Return the [x, y] coordinate for the center point of the cell that contains the specified text.  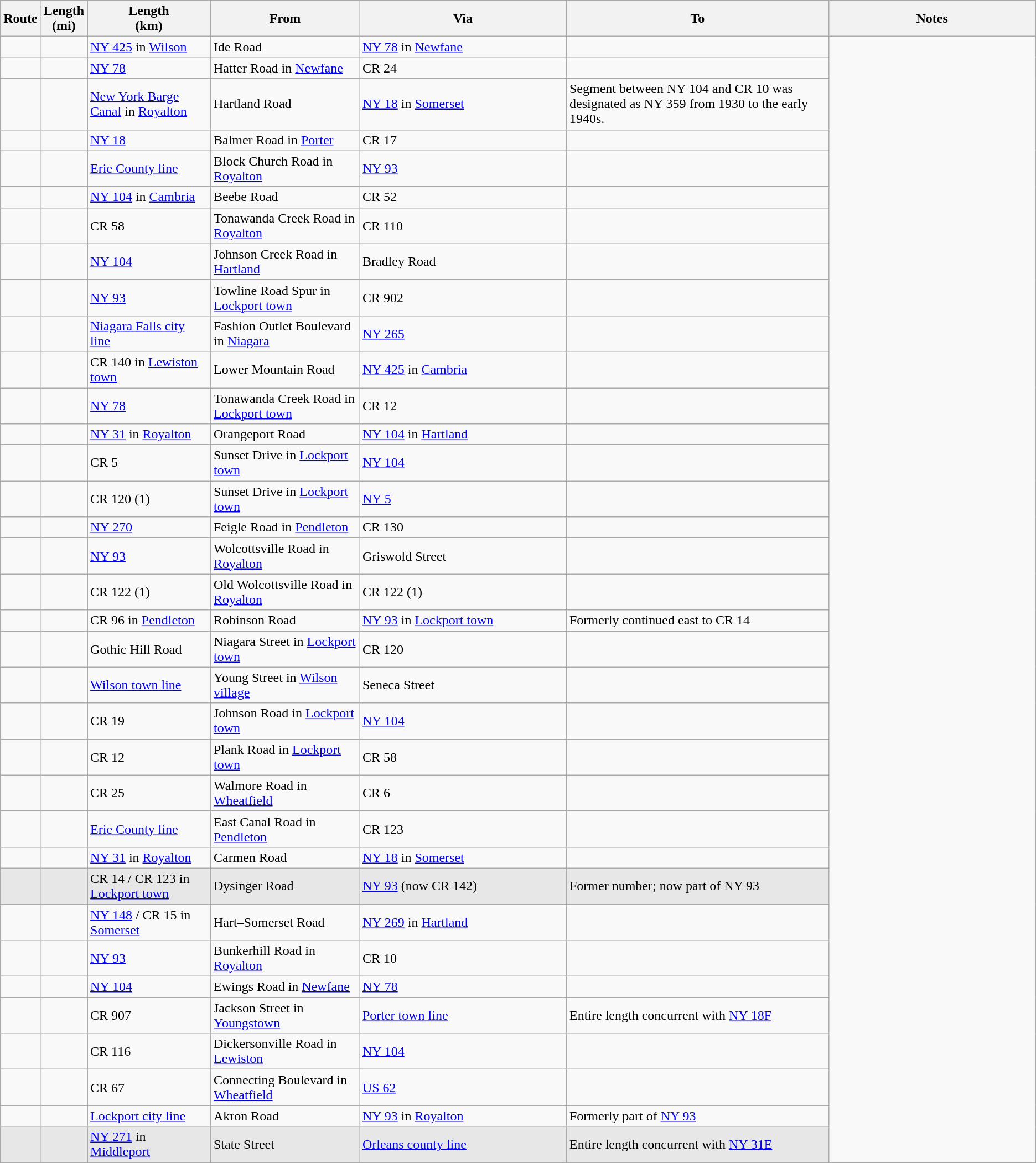
Towline Road Spur in Lockport town [284, 298]
CR 110 [463, 226]
Akron Road [284, 1116]
NY 269 in Hartland [463, 922]
Fashion Outlet Boulevard in Niagara [284, 333]
Feigle Road in Pendleton [284, 528]
Porter town line [463, 1015]
CR 19 [149, 721]
Length(km) [149, 19]
Hartland Road [284, 104]
Block Church Road in Royalton [284, 168]
Lockport city line [149, 1116]
Seneca Street [463, 685]
Via [463, 19]
Wilson town line [149, 685]
CR 52 [463, 197]
CR 140 in Lewiston town [149, 370]
New York Barge Canal in Royalton [149, 104]
NY 18 [149, 140]
Ide Road [284, 47]
Tonawanda Creek Road in Lockport town [284, 405]
Wolcottsville Road in Royalton [284, 556]
NY 93 (now CR 142) [463, 886]
Orleans county line [463, 1145]
CR 67 [149, 1087]
CR 130 [463, 528]
NY 425 in Wilson [149, 47]
NY 148 / CR 15 in Somerset [149, 922]
Orangeport Road [284, 435]
Bunkerhill Road in Royalton [284, 959]
Balmer Road in Porter [284, 140]
Johnson Road in Lockport town [284, 721]
Entire length concurrent with NY 31E [697, 1145]
NY 271 in Middleport [149, 1145]
NY 265 [463, 333]
Gothic Hill Road [149, 649]
Jackson Street in Youngstown [284, 1015]
East Canal Road in Pendleton [284, 829]
To [697, 19]
Segment between NY 104 and CR 10 was designated as NY 359 from 1930 to the early 1940s. [697, 104]
NY 78 in Newfane [463, 47]
State Street [284, 1145]
Carmen Road [284, 857]
Notes [932, 19]
Walmore Road in Wheatfield [284, 793]
NY 270 [149, 528]
Hart–Somerset Road [284, 922]
Lower Mountain Road [284, 370]
Tonawanda Creek Road in Royalton [284, 226]
CR 6 [463, 793]
NY 104 in Cambria [149, 197]
Length(mi) [64, 19]
CR 123 [463, 829]
Formerly part of NY 93 [697, 1116]
Dickersonville Road in Lewiston [284, 1052]
Route [20, 19]
Johnson Creek Road in Hartland [284, 261]
Bradley Road [463, 261]
CR 116 [149, 1052]
CR 96 in Pendleton [149, 621]
Robinson Road [284, 621]
Ewings Road in Newfane [284, 987]
CR 902 [463, 298]
CR 120 [463, 649]
NY 5 [463, 499]
Niagara Street in Lockport town [284, 649]
Formerly continued east to CR 14 [697, 621]
Young Street in Wilson village [284, 685]
CR 17 [463, 140]
Beebe Road [284, 197]
NY 93 in Royalton [463, 1116]
Griswold Street [463, 556]
CR 25 [149, 793]
Connecting Boulevard in Wheatfield [284, 1087]
NY 93 in Lockport town [463, 621]
Dysinger Road [284, 886]
Former number; now part of NY 93 [697, 886]
CR 120 (1) [149, 499]
CR 14 / CR 123 in Lockport town [149, 886]
CR 5 [149, 463]
Hatter Road in Newfane [284, 68]
Plank Road in Lockport town [284, 757]
CR 24 [463, 68]
Old Wolcottsville Road in Royalton [284, 592]
NY 425 in Cambria [463, 370]
US 62 [463, 1087]
Entire length concurrent with NY 18F [697, 1015]
Niagara Falls city line [149, 333]
From [284, 19]
CR 907 [149, 1015]
CR 10 [463, 959]
NY 104 in Hartland [463, 435]
